Locate the cell with the specified text and output its (x, y) center coordinate. 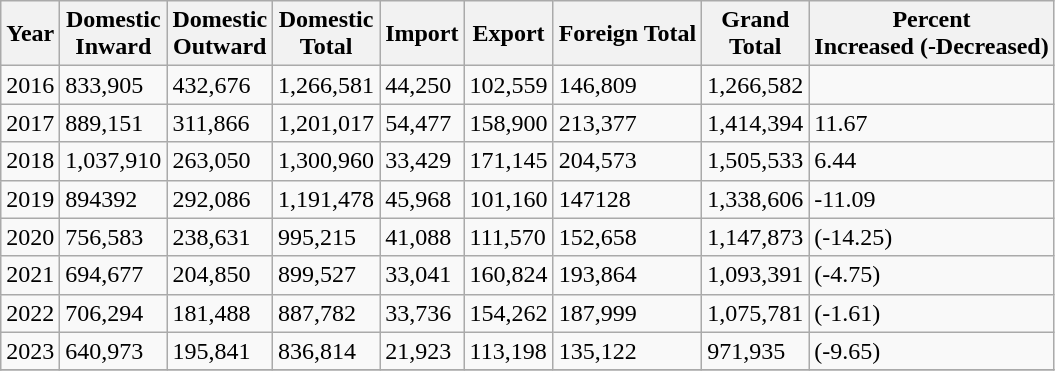
1,266,582 (756, 85)
Year (30, 34)
(-14.25) (932, 237)
DomesticTotal (326, 34)
41,088 (422, 237)
1,191,478 (326, 199)
640,973 (114, 351)
-11.09 (932, 199)
102,559 (508, 85)
152,658 (628, 237)
193,864 (628, 275)
2017 (30, 123)
113,198 (508, 351)
1,201,017 (326, 123)
971,935 (756, 351)
21,923 (422, 351)
PercentIncreased (-Decreased) (932, 34)
263,050 (220, 161)
187,999 (628, 313)
111,570 (508, 237)
1,147,873 (756, 237)
181,488 (220, 313)
1,300,960 (326, 161)
195,841 (220, 351)
11.67 (932, 123)
836,814 (326, 351)
694,677 (114, 275)
101,160 (508, 199)
2021 (30, 275)
1,037,910 (114, 161)
Foreign Total (628, 34)
899,527 (326, 275)
Import (422, 34)
DomesticOutward (220, 34)
135,122 (628, 351)
995,215 (326, 237)
1,505,533 (756, 161)
432,676 (220, 85)
238,631 (220, 237)
6.44 (932, 161)
Export (508, 34)
887,782 (326, 313)
1,266,581 (326, 85)
DomesticInward (114, 34)
213,377 (628, 123)
(-9.65) (932, 351)
147128 (628, 199)
158,900 (508, 123)
154,262 (508, 313)
756,583 (114, 237)
33,429 (422, 161)
2019 (30, 199)
160,824 (508, 275)
2018 (30, 161)
171,145 (508, 161)
204,573 (628, 161)
292,086 (220, 199)
2016 (30, 85)
833,905 (114, 85)
2022 (30, 313)
894392 (114, 199)
146,809 (628, 85)
45,968 (422, 199)
2023 (30, 351)
1,338,606 (756, 199)
2020 (30, 237)
GrandTotal (756, 34)
1,093,391 (756, 275)
706,294 (114, 313)
889,151 (114, 123)
33,736 (422, 313)
33,041 (422, 275)
(-1.61) (932, 313)
1,075,781 (756, 313)
204,850 (220, 275)
44,250 (422, 85)
54,477 (422, 123)
(-4.75) (932, 275)
311,866 (220, 123)
1,414,394 (756, 123)
